Find where the given text appears and provide that cell's center as [x, y] coordinate. 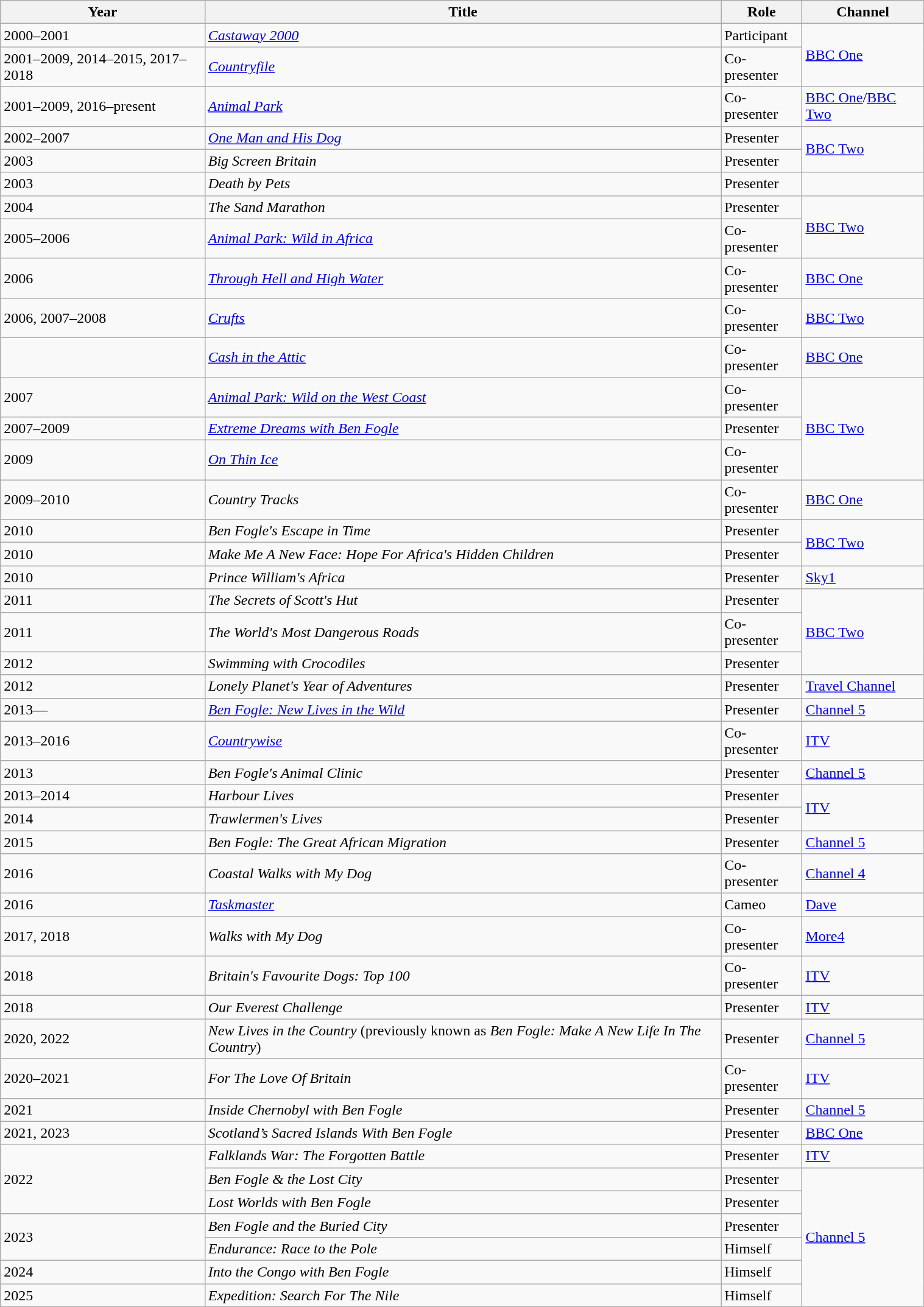
Our Everest Challenge [463, 1007]
Big Screen Britain [463, 161]
2024 [102, 1272]
New Lives in the Country (previously known as Ben Fogle: Make A New Life In The Country) [463, 1039]
Countrywise [463, 741]
The Sand Marathon [463, 207]
Expedition: Search For The Nile [463, 1295]
2000–2001 [102, 35]
2013 [102, 772]
Lost Worlds with Ben Fogle [463, 1202]
Role [761, 12]
2004 [102, 207]
Prince William's Africa [463, 577]
Channel [862, 12]
Britain's Favourite Dogs: Top 100 [463, 976]
Ben Fogle & the Lost City [463, 1179]
Make Me A New Face: Hope For Africa's Hidden Children [463, 554]
2021 [102, 1110]
Swimming with Crocodiles [463, 663]
For The Love Of Britain [463, 1078]
Coastal Walks with My Dog [463, 873]
Castaway 2000 [463, 35]
2006 [102, 278]
2022 [102, 1179]
2001–2009, 2014–2015, 2017–2018 [102, 67]
2013— [102, 710]
2015 [102, 842]
2013–2014 [102, 795]
Extreme Dreams with Ben Fogle [463, 429]
One Man and His Dog [463, 138]
2009 [102, 460]
2006, 2007–2008 [102, 318]
2002–2007 [102, 138]
2007 [102, 397]
Ben Fogle's Escape in Time [463, 531]
2021, 2023 [102, 1133]
Ben Fogle: The Great African Migration [463, 842]
The World's Most Dangerous Roads [463, 632]
2001–2009, 2016–present [102, 106]
Title [463, 12]
2005–2006 [102, 239]
Year [102, 12]
Through Hell and High Water [463, 278]
2020–2021 [102, 1078]
Falklands War: The Forgotten Battle [463, 1156]
On Thin Ice [463, 460]
Walks with My Dog [463, 937]
Animal Park [463, 106]
2023 [102, 1237]
Cash in the Attic [463, 357]
Ben Fogle and the Buried City [463, 1225]
Sky1 [862, 577]
Countryfile [463, 67]
The Secrets of Scott's Hut [463, 601]
Endurance: Race to the Pole [463, 1249]
Trawlermen's Lives [463, 819]
2009–2010 [102, 499]
Participant [761, 35]
Taskmaster [463, 905]
Animal Park: Wild in Africa [463, 239]
Harbour Lives [463, 795]
2014 [102, 819]
Death by Pets [463, 184]
2007–2009 [102, 429]
Scotland’s Sacred Islands With Ben Fogle [463, 1133]
Lonely Planet's Year of Adventures [463, 686]
Inside Chernobyl with Ben Fogle [463, 1110]
2020, 2022 [102, 1039]
BBC One/BBC Two [862, 106]
Ben Fogle: New Lives in the Wild [463, 710]
Cameo [761, 905]
Crufts [463, 318]
Into the Congo with Ben Fogle [463, 1272]
Ben Fogle's Animal Clinic [463, 772]
2017, 2018 [102, 937]
Channel 4 [862, 873]
2013–2016 [102, 741]
Dave [862, 905]
2025 [102, 1295]
Animal Park: Wild on the West Coast [463, 397]
Travel Channel [862, 686]
Country Tracks [463, 499]
More4 [862, 937]
